Return [X, Y] of the center of cell containing provided text 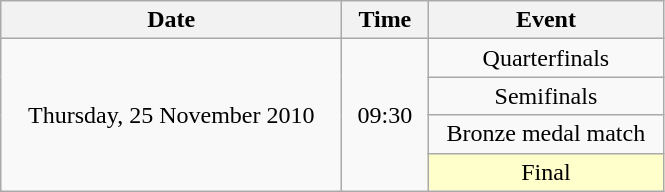
Thursday, 25 November 2010 [172, 115]
09:30 [385, 115]
Date [172, 20]
Bronze medal match [546, 134]
Time [385, 20]
Event [546, 20]
Final [546, 172]
Quarterfinals [546, 58]
Semifinals [546, 96]
